Return (x, y) of the center of cell containing provided text 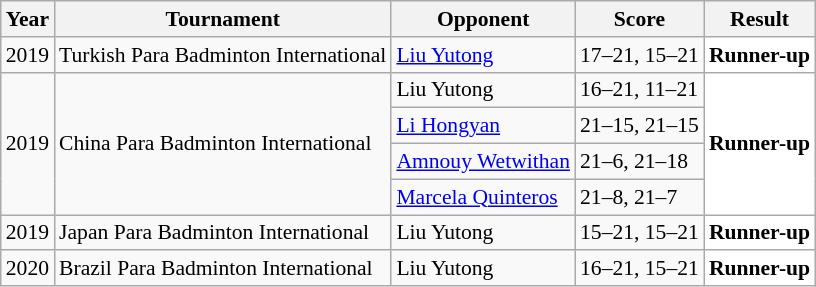
Li Hongyan (483, 126)
Year (28, 19)
21–15, 21–15 (640, 126)
Opponent (483, 19)
Score (640, 19)
Marcela Quinteros (483, 197)
Result (760, 19)
Brazil Para Badminton International (222, 269)
2020 (28, 269)
16–21, 11–21 (640, 90)
15–21, 15–21 (640, 233)
Amnouy Wetwithan (483, 162)
Tournament (222, 19)
21–8, 21–7 (640, 197)
17–21, 15–21 (640, 55)
Turkish Para Badminton International (222, 55)
21–6, 21–18 (640, 162)
China Para Badminton International (222, 143)
16–21, 15–21 (640, 269)
Japan Para Badminton International (222, 233)
